Search for the cell housing the specified text and yield its (x, y) center coordinate. 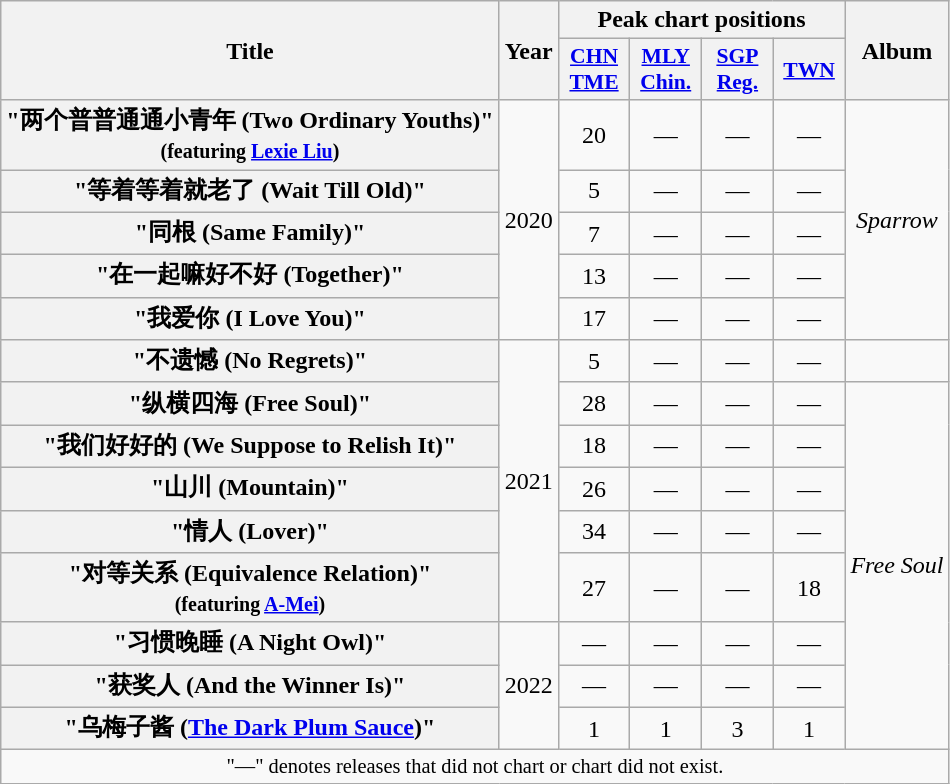
Free Soul (897, 566)
17 (594, 318)
"获奖人 (And the Winner Is)" (250, 686)
3 (738, 728)
"—" denotes releases that did not chart or chart did not exist. (475, 767)
"纵横四海 (Free Soul)" (250, 404)
"习惯晚睡 (A Night Owl)" (250, 644)
2021 (528, 481)
Title (250, 50)
2020 (528, 220)
34 (594, 532)
"同根 (Same Family)" (250, 234)
"在一起嘛好不好 (Together)" (250, 276)
Album (897, 50)
MLY Chin. (666, 70)
"等着等着就老了 (Wait Till Old)" (250, 192)
Year (528, 50)
28 (594, 404)
20 (594, 135)
2022 (528, 686)
"山川 (Mountain)" (250, 488)
7 (594, 234)
CHN TME (594, 70)
26 (594, 488)
"我爱你 (I Love You)" (250, 318)
27 (594, 588)
Peak chart positions (702, 20)
13 (594, 276)
"对等关系 (Equivalence Relation)"(featuring A-Mei) (250, 588)
"不遗憾 (No Regrets)" (250, 362)
"我们好好的 (We Suppose to Relish It)" (250, 446)
"情人 (Lover)" (250, 532)
"乌梅子酱 (The Dark Plum Sauce)" (250, 728)
SGP Reg. (738, 70)
Sparrow (897, 220)
"两个普普通通小青年 (Two Ordinary Youths)"(featuring Lexie Liu) (250, 135)
TWN (809, 70)
